Scan for the cell matching the given text and deliver its (x, y) coordinate at center. 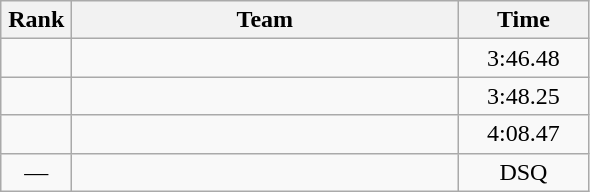
Time (524, 20)
— (36, 172)
3:48.25 (524, 96)
Rank (36, 20)
4:08.47 (524, 134)
3:46.48 (524, 58)
Team (265, 20)
DSQ (524, 172)
